Detect which cell encompasses the target text, then output its (X, Y) center coordinate. 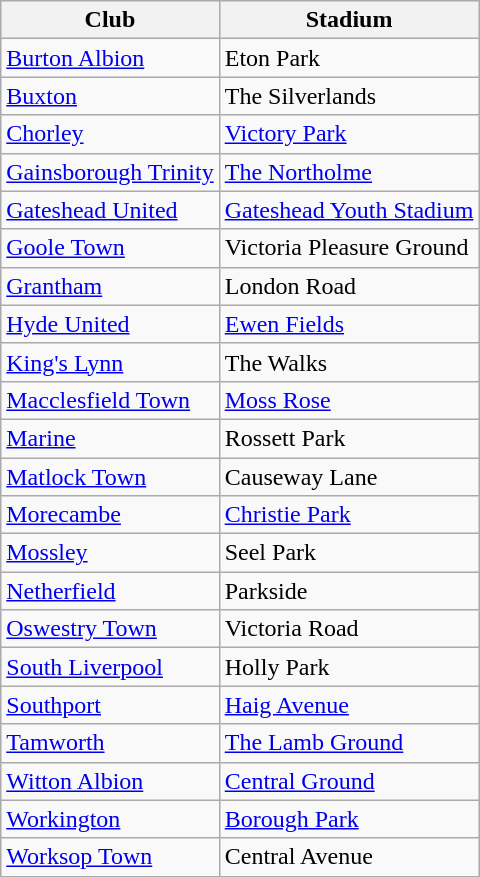
Gateshead Youth Stadium (349, 210)
Gainsborough Trinity (110, 172)
Grantham (110, 286)
Haig Avenue (349, 705)
King's Lynn (110, 362)
Moss Rose (349, 400)
Matlock Town (110, 477)
Central Ground (349, 781)
Victoria Pleasure Ground (349, 248)
Goole Town (110, 248)
Christie Park (349, 515)
Victory Park (349, 134)
Holly Park (349, 667)
Buxton (110, 96)
Tamworth (110, 743)
Burton Albion (110, 58)
The Walks (349, 362)
Worksop Town (110, 857)
Oswestry Town (110, 629)
Workington (110, 819)
Parkside (349, 591)
Victoria Road (349, 629)
Rossett Park (349, 438)
Macclesfield Town (110, 400)
Witton Albion (110, 781)
South Liverpool (110, 667)
Marine (110, 438)
Ewen Fields (349, 324)
Causeway Lane (349, 477)
Stadium (349, 20)
The Lamb Ground (349, 743)
Mossley (110, 553)
Morecambe (110, 515)
Chorley (110, 134)
Netherfield (110, 591)
Borough Park (349, 819)
Hyde United (110, 324)
Club (110, 20)
Eton Park (349, 58)
The Silverlands (349, 96)
Southport (110, 705)
London Road (349, 286)
Central Avenue (349, 857)
The Northolme (349, 172)
Gateshead United (110, 210)
Seel Park (349, 553)
